Find where the given text appears and provide that cell's center as [X, Y] coordinate. 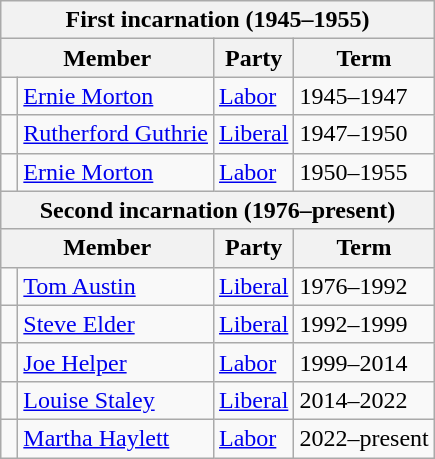
2014–2022 [364, 400]
1947–1950 [364, 134]
Tom Austin [116, 286]
Joe Helper [116, 362]
1999–2014 [364, 362]
2022–present [364, 438]
Rutherford Guthrie [116, 134]
Second incarnation (1976–present) [218, 210]
Martha Haylett [116, 438]
First incarnation (1945–1955) [218, 20]
1950–1955 [364, 172]
1992–1999 [364, 324]
1976–1992 [364, 286]
Louise Staley [116, 400]
Steve Elder [116, 324]
1945–1947 [364, 96]
